Identify which cell holds the provided text, then report its (X, Y) central coordinate. 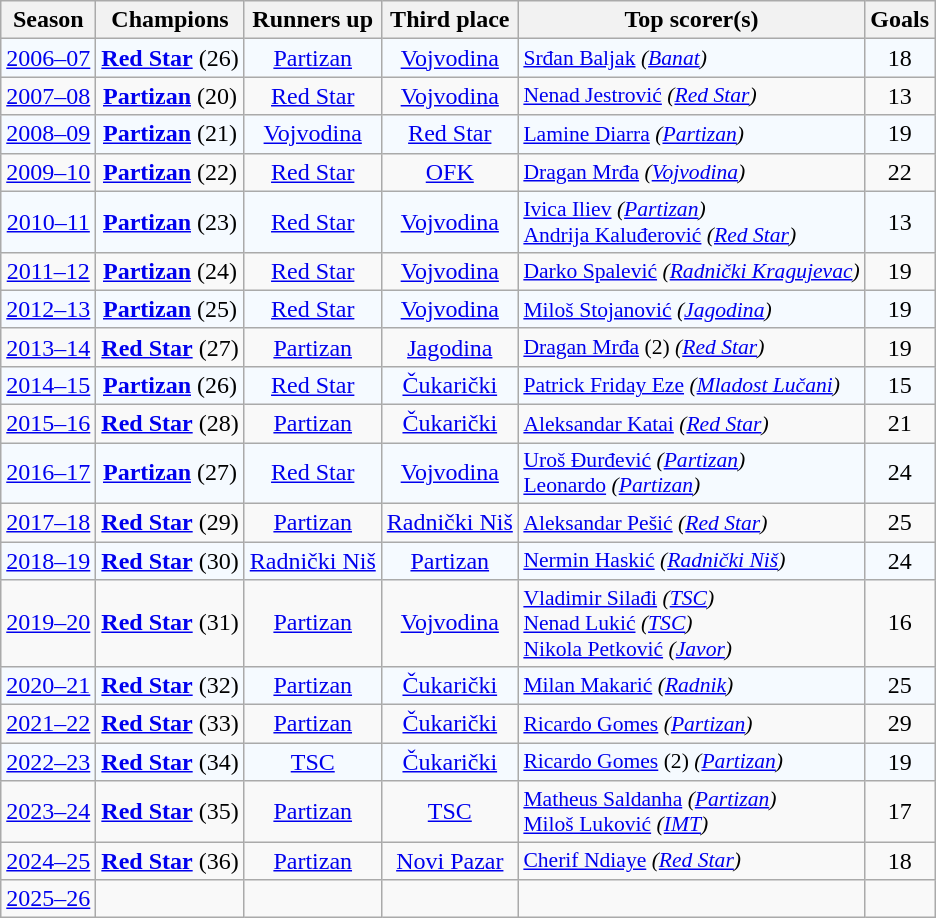
2013–14 (48, 347)
Partizan (22) (170, 172)
15 (900, 385)
2021–22 (48, 723)
Red Star (35) (170, 812)
Aleksandar Katai (Red Star) (691, 423)
Patrick Friday Eze (Mladost Lučani) (691, 385)
Red Star (29) (170, 523)
Runners up (312, 20)
Red Star (26) (170, 58)
Vladimir Silađi (TSC) Nenad Lukić (TSC) Nikola Petković (Javor) (691, 624)
Partizan (27) (170, 472)
2019–20 (48, 624)
2022–23 (48, 761)
2006–07 (48, 58)
Ivica Iliev (Partizan) Andrija Kaluđerović (Red Star) (691, 222)
21 (900, 423)
2018–19 (48, 561)
Red Star (33) (170, 723)
2023–24 (48, 812)
Red Star (34) (170, 761)
2024–25 (48, 861)
Partizan (26) (170, 385)
Dragan Mrđa (2) (Red Star) (691, 347)
Red Star (27) (170, 347)
2015–16 (48, 423)
2025–26 (48, 899)
Nenad Jestrović (Red Star) (691, 96)
Ricardo Gomes (2) (Partizan) (691, 761)
Top scorer(s) (691, 20)
Partizan (20) (170, 96)
22 (900, 172)
2011–12 (48, 271)
Partizan (21) (170, 134)
Nermin Haskić (Radnički Niš) (691, 561)
Season (48, 20)
2016–17 (48, 472)
Goals (900, 20)
Cherif Ndiaye (Red Star) (691, 861)
Red Star (32) (170, 685)
2008–09 (48, 134)
Aleksandar Pešić (Red Star) (691, 523)
2014–15 (48, 385)
Darko Spalević (Radnički Kragujevac) (691, 271)
29 (900, 723)
Red Star (36) (170, 861)
Third place (450, 20)
Lamine Diarra (Partizan) (691, 134)
Jagodina (450, 347)
2020–21 (48, 685)
OFK (450, 172)
16 (900, 624)
Novi Pazar (450, 861)
Partizan (23) (170, 222)
Milan Makarić (Radnik) (691, 685)
2017–18 (48, 523)
Dragan Mrđa (Vojvodina) (691, 172)
Red Star (30) (170, 561)
Miloš Stojanović (Jagodina) (691, 309)
17 (900, 812)
Red Star (31) (170, 624)
Uroš Đurđević (Partizan) Leonardo (Partizan) (691, 472)
Partizan (24) (170, 271)
2007–08 (48, 96)
Red Star (28) (170, 423)
Matheus Saldanha (Partizan) Miloš Luković (IMT) (691, 812)
2012–13 (48, 309)
Partizan (25) (170, 309)
Champions (170, 20)
2009–10 (48, 172)
Ricardo Gomes (Partizan) (691, 723)
2010–11 (48, 222)
Srđan Baljak (Banat) (691, 58)
